Return [X, Y] of the center of cell containing provided text 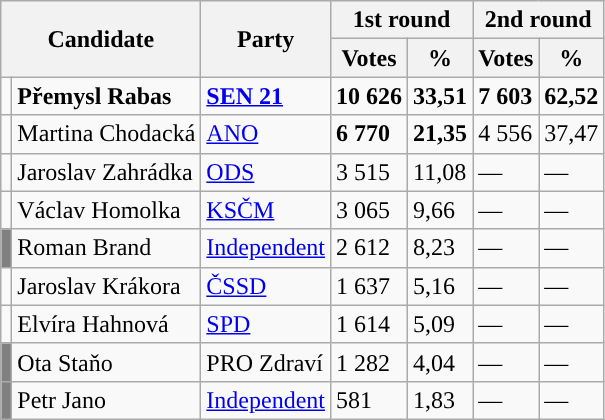
1 282 [368, 362]
Candidate [101, 39]
ANO [266, 134]
SEN 21 [266, 96]
SPD [266, 324]
33,51 [440, 96]
Elvíra Hahnová [106, 324]
Jaroslav Zahrádka [106, 172]
1 614 [368, 324]
Ota Staňo [106, 362]
Party [266, 39]
3 515 [368, 172]
5,09 [440, 324]
Roman Brand [106, 248]
Petr Jano [106, 400]
ODS [266, 172]
1st round [401, 20]
2 612 [368, 248]
581 [368, 400]
5,16 [440, 286]
62,52 [572, 96]
6 770 [368, 134]
Václav Homolka [106, 210]
Jaroslav Krákora [106, 286]
9,66 [440, 210]
3 065 [368, 210]
4,04 [440, 362]
ČSSD [266, 286]
1,83 [440, 400]
8,23 [440, 248]
Martina Chodacká [106, 134]
2nd round [538, 20]
Přemysl Rabas [106, 96]
37,47 [572, 134]
PRO Zdraví [266, 362]
10 626 [368, 96]
21,35 [440, 134]
KSČM [266, 210]
11,08 [440, 172]
1 637 [368, 286]
7 603 [506, 96]
4 556 [506, 134]
